Provide the [X, Y] coordinate of the cell's center where the given text is located.  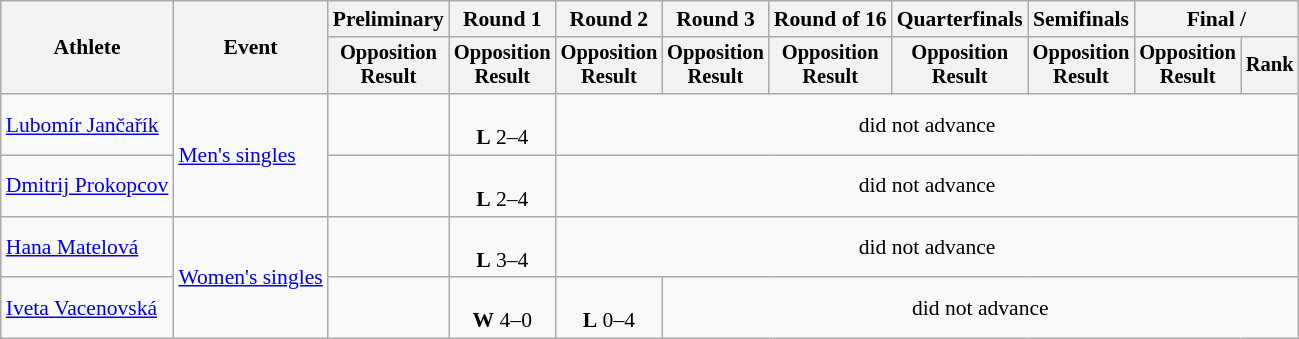
Quarterfinals [960, 19]
Final / [1216, 19]
Round 2 [610, 19]
Round 1 [502, 19]
Round of 16 [830, 19]
Rank [1270, 66]
Men's singles [250, 155]
Event [250, 48]
Lubomír Jančařík [88, 124]
Dmitrij Prokopcov [88, 186]
Round 3 [716, 19]
Preliminary [388, 19]
Athlete [88, 48]
L 0–4 [610, 308]
Semifinals [1082, 19]
L 3–4 [502, 248]
Iveta Vacenovská [88, 308]
Hana Matelová [88, 248]
W 4–0 [502, 308]
Women's singles [250, 278]
